For the text-containing cell, return its midpoint in (x, y) coordinate format. 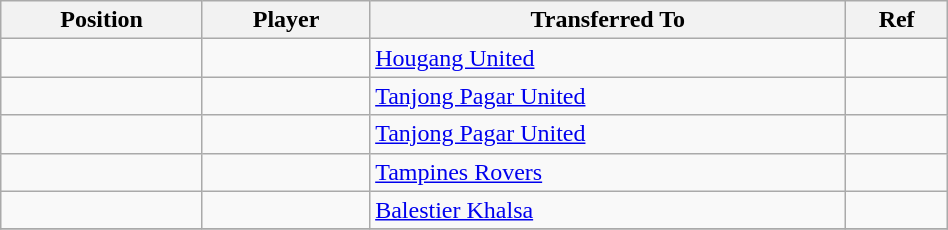
Player (286, 20)
Ref (896, 20)
Balestier Khalsa (608, 210)
Hougang United (608, 58)
Transferred To (608, 20)
Position (102, 20)
Tampines Rovers (608, 172)
